From the cell containing the given text, extract its center point as (X, Y) coordinate. 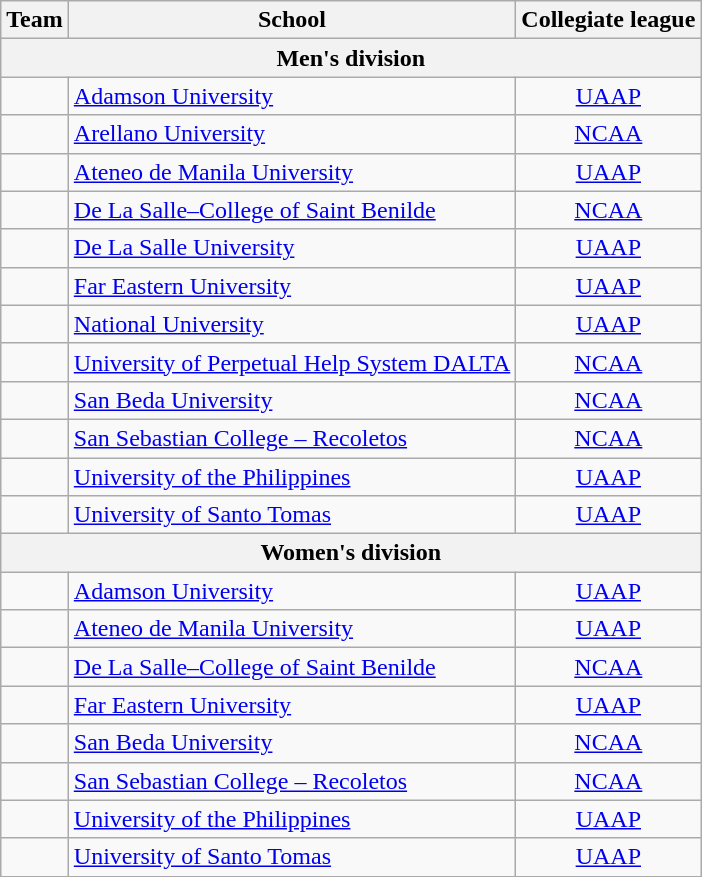
Women's division (351, 553)
Collegiate league (608, 20)
National University (292, 324)
School (292, 20)
Team (35, 20)
Men's division (351, 58)
De La Salle University (292, 248)
University of Perpetual Help System DALTA (292, 362)
Arellano University (292, 134)
